Pinpoint the cell where the given text exists, returning its [x, y] midpoint coordinate. 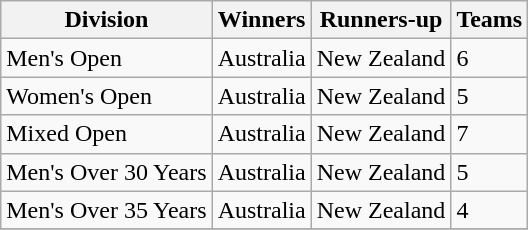
Teams [490, 20]
Men's Open [106, 58]
Runners-up [381, 20]
6 [490, 58]
Women's Open [106, 96]
4 [490, 210]
Men's Over 35 Years [106, 210]
Winners [262, 20]
Men's Over 30 Years [106, 172]
7 [490, 134]
Mixed Open [106, 134]
Division [106, 20]
